Output the (x, y) coordinate of the center of the cell containing the given text.  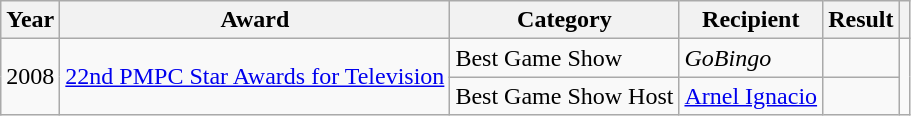
2008 (30, 77)
22nd PMPC Star Awards for Television (255, 77)
Best Game Show Host (564, 96)
Award (255, 20)
Year (30, 20)
GoBingo (751, 58)
Best Game Show (564, 58)
Result (861, 20)
Recipient (751, 20)
Category (564, 20)
Arnel Ignacio (751, 96)
